Locate the cell with the specified text and output its [x, y] center coordinate. 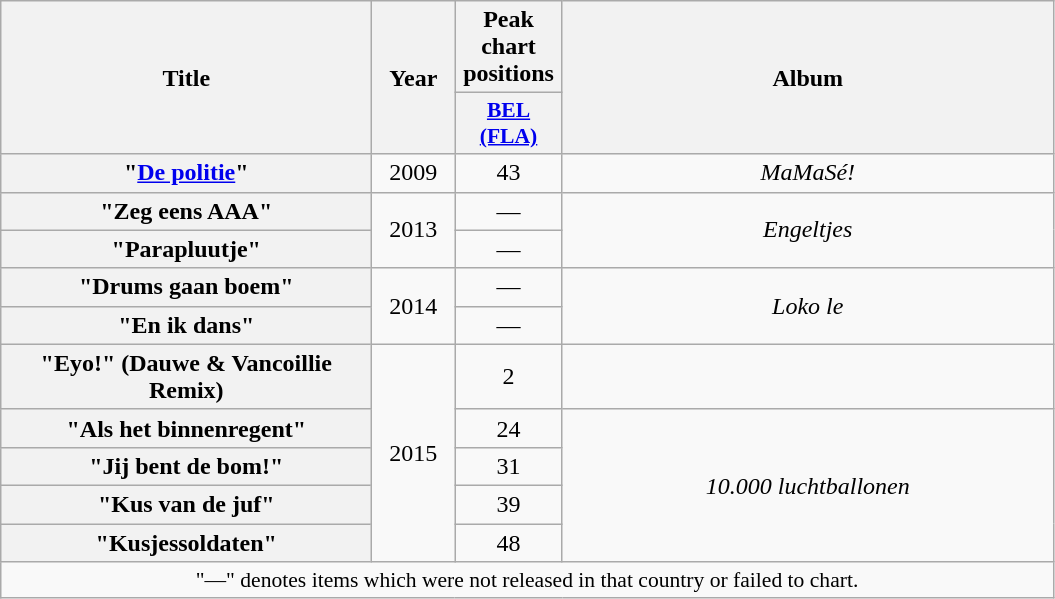
2009 [414, 173]
2014 [414, 306]
"Kusjessoldaten" [186, 543]
MaMaSé! [808, 173]
Loko le [808, 306]
2 [508, 376]
2013 [414, 230]
48 [508, 543]
"En ik dans" [186, 325]
10.000 luchtballonen [808, 485]
"Eyo!" (Dauwe & Vancoillie Remix) [186, 376]
BEL(FLA) [508, 124]
"De politie" [186, 173]
39 [508, 504]
"Drums gaan boem" [186, 287]
Engeltjes [808, 230]
"Kus van de juf" [186, 504]
2015 [414, 452]
"Parapluutje" [186, 249]
24 [508, 428]
43 [508, 173]
"Zeg eens AAA" [186, 211]
31 [508, 466]
"Jij bent de bom!" [186, 466]
"—" denotes items which were not released in that country or failed to chart. [528, 580]
"Als het binnenregent" [186, 428]
Year [414, 78]
Peak chart positions [508, 47]
Title [186, 78]
Album [808, 78]
